Detect which cell encompasses the target text, then output its (x, y) center coordinate. 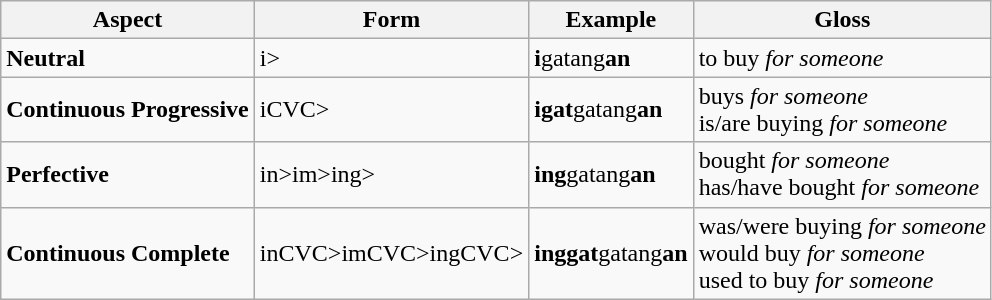
inggatgatangan (611, 253)
iCVC> (391, 110)
in>im>ing> (391, 174)
inCVC>imCVC>ingCVC> (391, 253)
Neutral (128, 58)
igatgatangan (611, 110)
Gloss (842, 20)
inggatangan (611, 174)
bought for someonehas/have bought for someone (842, 174)
Form (391, 20)
Continuous Complete (128, 253)
Aspect (128, 20)
to buy for someone (842, 58)
Example (611, 20)
buys for someoneis/are buying for someone (842, 110)
Continuous Progressive (128, 110)
i> (391, 58)
was/were buying for someonewould buy for someoneused to buy for someone (842, 253)
igatangan (611, 58)
Perfective (128, 174)
